Search for the cell housing the specified text and yield its (x, y) center coordinate. 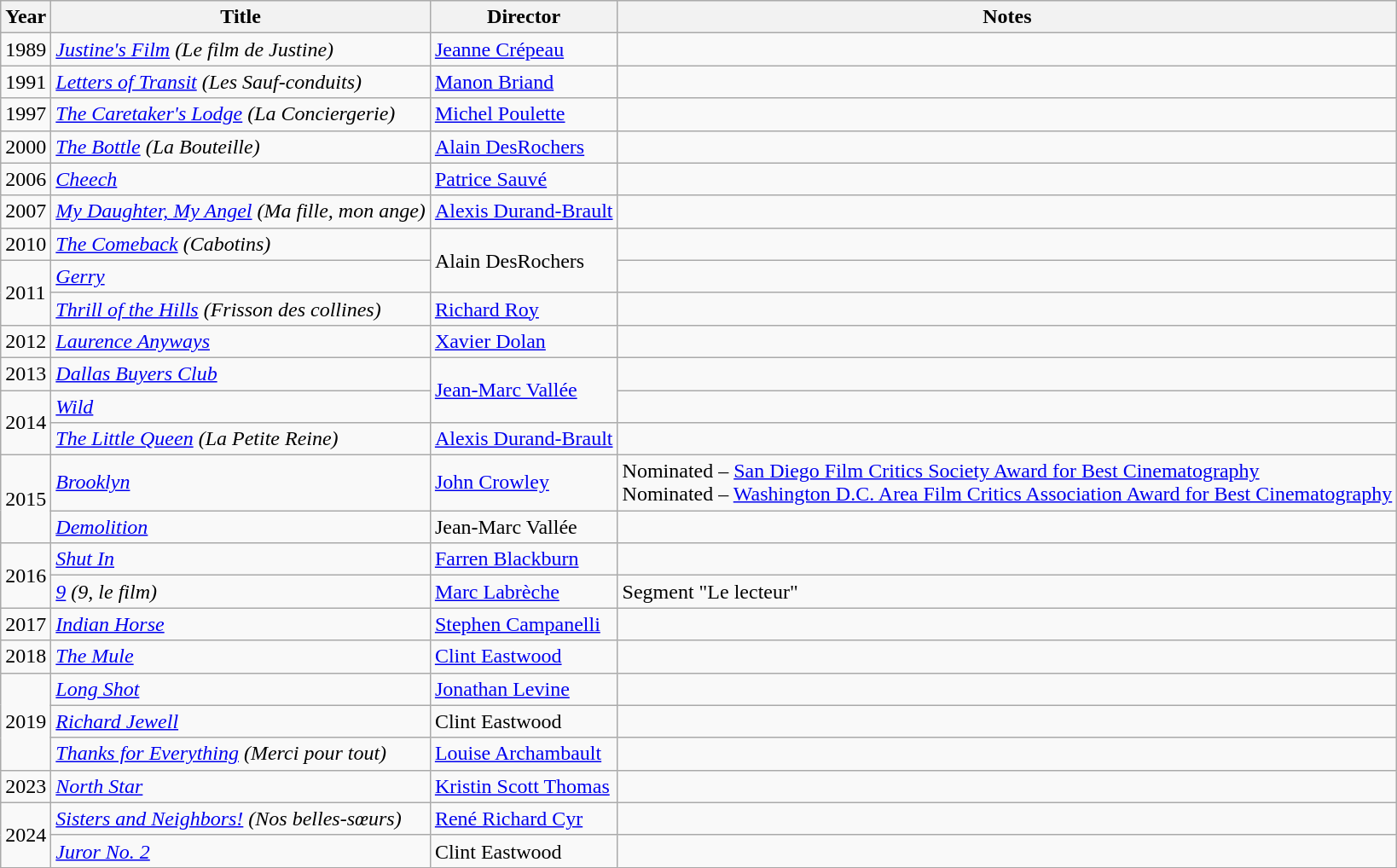
Jonathan Levine (524, 689)
Segment "Le lecteur" (1007, 592)
2017 (26, 624)
Richard Roy (524, 309)
John Crowley (524, 483)
The Mule (241, 657)
Thanks for Everything (Merci pour tout) (241, 754)
Wild (241, 407)
The Bottle (La Bouteille) (241, 147)
Sisters and Neighbors! (Nos belles-sœurs) (241, 819)
Laurence Anyways (241, 341)
The Caretaker's Lodge (La Conciergerie) (241, 114)
Dallas Buyers Club (241, 373)
1991 (26, 82)
2010 (26, 244)
Louise Archambault (524, 754)
Juror No. 2 (241, 851)
Gerry (241, 276)
1989 (26, 49)
North Star (241, 786)
Cheech (241, 179)
The Comeback (Cabotins) (241, 244)
Director (524, 17)
Manon Briand (524, 82)
2016 (26, 576)
Stephen Campanelli (524, 624)
2000 (26, 147)
9 (9, le film) (241, 592)
Marc Labrèche (524, 592)
Michel Poulette (524, 114)
Brooklyn (241, 483)
2011 (26, 292)
Year (26, 17)
Xavier Dolan (524, 341)
Farren Blackburn (524, 559)
René Richard Cyr (524, 819)
Patrice Sauvé (524, 179)
My Daughter, My Angel (Ma fille, mon ange) (241, 211)
2018 (26, 657)
Thrill of the Hills (Frisson des collines) (241, 309)
Jeanne Crépeau (524, 49)
2019 (26, 721)
Justine's Film (Le film de Justine) (241, 49)
Richard Jewell (241, 721)
2006 (26, 179)
2014 (26, 423)
Notes (1007, 17)
2007 (26, 211)
Long Shot (241, 689)
Indian Horse (241, 624)
2012 (26, 341)
The Little Queen (La Petite Reine) (241, 439)
2013 (26, 373)
1997 (26, 114)
Title (241, 17)
Kristin Scott Thomas (524, 786)
Letters of Transit (Les Sauf-conduits) (241, 82)
Shut In (241, 559)
2024 (26, 835)
Demolition (241, 527)
2023 (26, 786)
2015 (26, 500)
